Return [X, Y] of the center of cell containing provided text 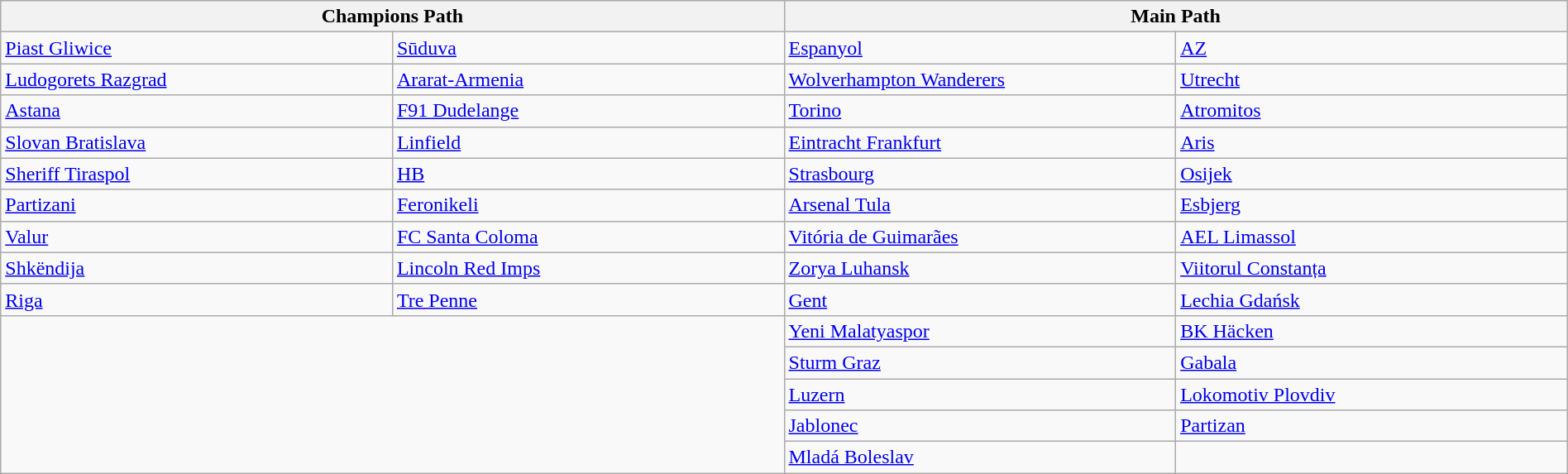
F91 Dudelange [588, 111]
Gent [980, 299]
AEL Limassol [1372, 237]
Yeni Malatyaspor [980, 331]
Esbjerg [1372, 205]
Sūduva [588, 48]
Slovan Bratislava [197, 142]
Luzern [980, 395]
Eintracht Frankfurt [980, 142]
Partizan [1372, 426]
Strasbourg [980, 174]
Sheriff Tiraspol [197, 174]
Lincoln Red Imps [588, 268]
Arsenal Tula [980, 205]
Lechia Gdańsk [1372, 299]
Main Path [1176, 17]
Gabala [1372, 362]
Aris [1372, 142]
Torino [980, 111]
Espanyol [980, 48]
Zorya Luhansk [980, 268]
Mladá Boleslav [980, 457]
Vitória de Guimarães [980, 237]
Tre Penne [588, 299]
Lokomotiv Plovdiv [1372, 395]
Jablonec [980, 426]
Sturm Graz [980, 362]
Ludogorets Razgrad [197, 79]
BK Häcken [1372, 331]
AZ [1372, 48]
Ararat-Armenia [588, 79]
Astana [197, 111]
Utrecht [1372, 79]
Piast Gliwice [197, 48]
Valur [197, 237]
Feronikeli [588, 205]
Wolverhampton Wanderers [980, 79]
Shkëndija [197, 268]
Atromitos [1372, 111]
Champions Path [392, 17]
Linfield [588, 142]
Partizani [197, 205]
FC Santa Coloma [588, 237]
Osijek [1372, 174]
HB [588, 174]
Riga [197, 299]
Viitorul Constanța [1372, 268]
